For the text-containing cell, return its midpoint in (X, Y) coordinate format. 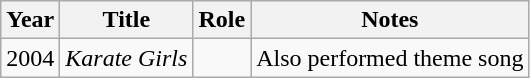
2004 (30, 58)
Title (126, 20)
Year (30, 20)
Role (222, 20)
Notes (390, 20)
Also performed theme song (390, 58)
Karate Girls (126, 58)
